For the text-containing cell, return its midpoint in [X, Y] coordinate format. 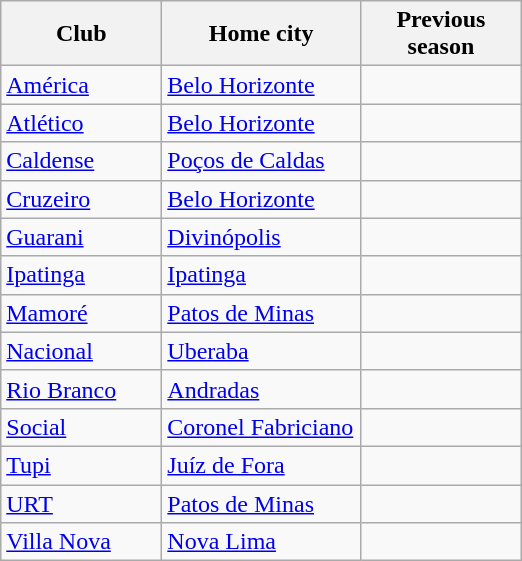
Club [82, 34]
Caldense [82, 161]
Juíz de Fora [262, 465]
Guarani [82, 237]
URT [82, 503]
Poços de Caldas [262, 161]
Andradas [262, 389]
Previous season [440, 34]
Uberaba [262, 351]
Social [82, 427]
Coronel Fabriciano [262, 427]
Home city [262, 34]
Divinópolis [262, 237]
América [82, 85]
Mamoré [82, 313]
Nacional [82, 351]
Cruzeiro [82, 199]
Rio Branco [82, 389]
Nova Lima [262, 542]
Villa Nova [82, 542]
Tupi [82, 465]
Atlético [82, 123]
